For the text-containing cell, return its midpoint in [x, y] coordinate format. 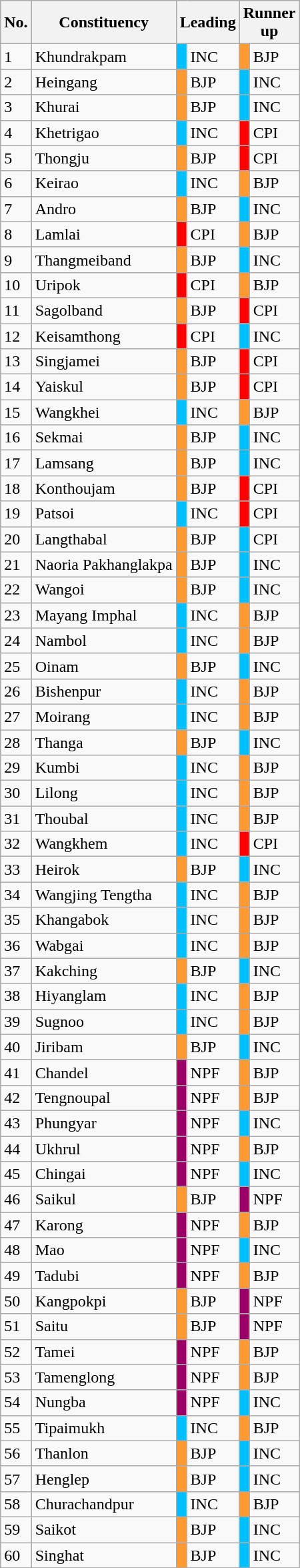
Khurai [104, 107]
16 [16, 438]
24 [16, 641]
Wangoi [104, 590]
Yaiskul [104, 387]
19 [16, 514]
Sekmai [104, 438]
20 [16, 539]
35 [16, 920]
2 [16, 82]
Singhat [104, 1555]
Thongju [104, 158]
Keirao [104, 183]
15 [16, 412]
36 [16, 945]
Lamsang [104, 463]
51 [16, 1326]
37 [16, 971]
Konthoujam [104, 488]
30 [16, 793]
Mayang Imphal [104, 615]
Khangabok [104, 920]
Thangmeiband [104, 260]
32 [16, 844]
12 [16, 336]
Kakching [104, 971]
Runnerup [269, 23]
25 [16, 666]
47 [16, 1225]
Uripok [104, 285]
Tipaimukh [104, 1428]
8 [16, 234]
44 [16, 1148]
43 [16, 1123]
56 [16, 1453]
33 [16, 869]
Phungyar [104, 1123]
Langthabal [104, 539]
Tamenglong [104, 1377]
Chandel [104, 1072]
22 [16, 590]
Khetrigao [104, 133]
Thanga [104, 743]
45 [16, 1174]
Patsoi [104, 514]
Nungba [104, 1403]
Singjamei [104, 362]
Thoubal [104, 819]
Leading [208, 23]
14 [16, 387]
41 [16, 1072]
Keisamthong [104, 336]
Tengnoupal [104, 1098]
Mao [104, 1250]
52 [16, 1352]
Andro [104, 209]
48 [16, 1250]
11 [16, 310]
27 [16, 717]
Hiyanglam [104, 996]
Kumbi [104, 768]
Chingai [104, 1174]
Sagolband [104, 310]
49 [16, 1276]
Saikot [104, 1529]
40 [16, 1047]
59 [16, 1529]
5 [16, 158]
No. [16, 23]
Heingang [104, 82]
Heirok [104, 869]
Oinam [104, 666]
Wangkhei [104, 412]
Tamei [104, 1352]
60 [16, 1555]
Wangkhem [104, 844]
13 [16, 362]
Wabgai [104, 945]
Kangpokpi [104, 1301]
Henglep [104, 1479]
39 [16, 1022]
Saikul [104, 1200]
Khundrakpam [104, 57]
21 [16, 564]
34 [16, 895]
18 [16, 488]
4 [16, 133]
42 [16, 1098]
53 [16, 1377]
Bishenpur [104, 691]
Lilong [104, 793]
Moirang [104, 717]
26 [16, 691]
10 [16, 285]
57 [16, 1479]
Saitu [104, 1326]
54 [16, 1403]
50 [16, 1301]
Tadubi [104, 1276]
Sugnoo [104, 1022]
Jiribam [104, 1047]
31 [16, 819]
Lamlai [104, 234]
Churachandpur [104, 1504]
Ukhrul [104, 1148]
3 [16, 107]
58 [16, 1504]
17 [16, 463]
6 [16, 183]
Wangjing Tengtha [104, 895]
Naoria Pakhanglakpa [104, 564]
Nambol [104, 641]
38 [16, 996]
1 [16, 57]
7 [16, 209]
28 [16, 743]
Constituency [104, 23]
23 [16, 615]
46 [16, 1200]
55 [16, 1428]
Karong [104, 1225]
Thanlon [104, 1453]
29 [16, 768]
9 [16, 260]
